Search for the cell housing the specified text and yield its (x, y) center coordinate. 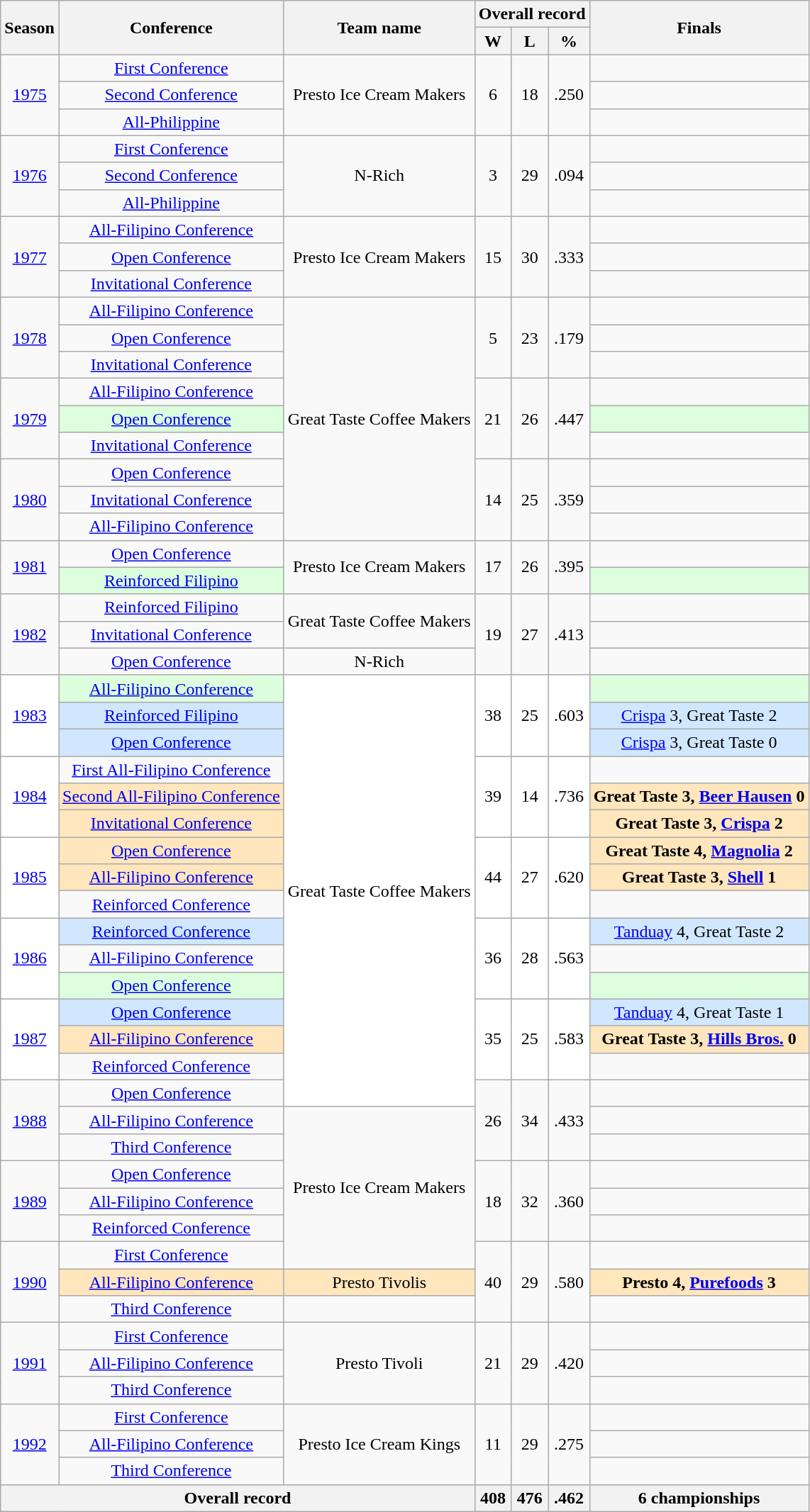
1988 (30, 1120)
15 (493, 257)
17 (493, 567)
Conference (171, 28)
.094 (569, 176)
.420 (569, 1363)
39 (493, 796)
Season (30, 28)
First All-Filipino Conference (171, 769)
11 (493, 1444)
34 (530, 1120)
.433 (569, 1120)
1992 (30, 1444)
32 (530, 1201)
Great Taste 3, Beer Hausen 0 (699, 797)
1980 (30, 500)
1979 (30, 419)
Team name (379, 28)
.580 (569, 1282)
36 (493, 958)
.250 (569, 95)
L (530, 41)
Presto Tivolis (379, 1282)
1977 (30, 257)
.462 (569, 1498)
Great Taste 3, Crispa 2 (699, 824)
19 (493, 634)
Presto Ice Cream Kings (379, 1444)
Crispa 3, Great Taste 2 (699, 715)
408 (493, 1498)
1991 (30, 1363)
W (493, 41)
1984 (30, 796)
44 (493, 878)
5 (493, 337)
1987 (30, 1039)
Great Taste 3, Hills Bros. 0 (699, 1039)
Tanduay 4, Great Taste 2 (699, 931)
6 championships (699, 1498)
Presto Tivoli (379, 1363)
.275 (569, 1444)
3 (493, 176)
.603 (569, 715)
Great Taste 3, Shell 1 (699, 878)
Finals (699, 28)
35 (493, 1039)
1978 (30, 337)
Second All-Filipino Conference (171, 797)
.447 (569, 419)
.333 (569, 257)
Presto 4, Purefoods 3 (699, 1282)
1976 (30, 176)
.360 (569, 1201)
1975 (30, 95)
38 (493, 715)
Crispa 3, Great Taste 0 (699, 742)
30 (530, 257)
1985 (30, 878)
.413 (569, 634)
1983 (30, 715)
476 (530, 1498)
1989 (30, 1201)
.563 (569, 958)
28 (530, 958)
6 (493, 95)
1982 (30, 634)
% (569, 41)
1990 (30, 1282)
1981 (30, 567)
.395 (569, 567)
.620 (569, 878)
Great Taste 4, Magnolia 2 (699, 851)
23 (530, 337)
Tanduay 4, Great Taste 1 (699, 1012)
1986 (30, 958)
40 (493, 1282)
.359 (569, 500)
.583 (569, 1039)
.179 (569, 337)
.736 (569, 796)
